Return [x, y] of the center of cell containing provided text 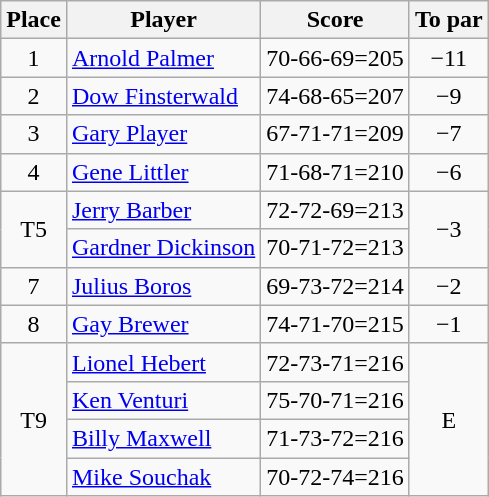
4 [34, 172]
Place [34, 20]
70-72-74=216 [336, 477]
Lionel Hebert [163, 362]
71-73-72=216 [336, 438]
Mike Souchak [163, 477]
To par [448, 20]
−3 [448, 229]
Gardner Dickinson [163, 248]
T5 [34, 229]
Gary Player [163, 134]
−1 [448, 324]
70-66-69=205 [336, 58]
−9 [448, 96]
Score [336, 20]
E [448, 419]
Billy Maxwell [163, 438]
7 [34, 286]
Dow Finsterwald [163, 96]
−7 [448, 134]
71-68-71=210 [336, 172]
1 [34, 58]
Ken Venturi [163, 400]
T9 [34, 419]
3 [34, 134]
74-71-70=215 [336, 324]
74-68-65=207 [336, 96]
Julius Boros [163, 286]
Gay Brewer [163, 324]
72-73-71=216 [336, 362]
−6 [448, 172]
−2 [448, 286]
70-71-72=213 [336, 248]
−11 [448, 58]
Gene Littler [163, 172]
69-73-72=214 [336, 286]
67-71-71=209 [336, 134]
Arnold Palmer [163, 58]
Jerry Barber [163, 210]
Player [163, 20]
75-70-71=216 [336, 400]
2 [34, 96]
8 [34, 324]
72-72-69=213 [336, 210]
